Search for the cell housing the specified text and yield its (x, y) center coordinate. 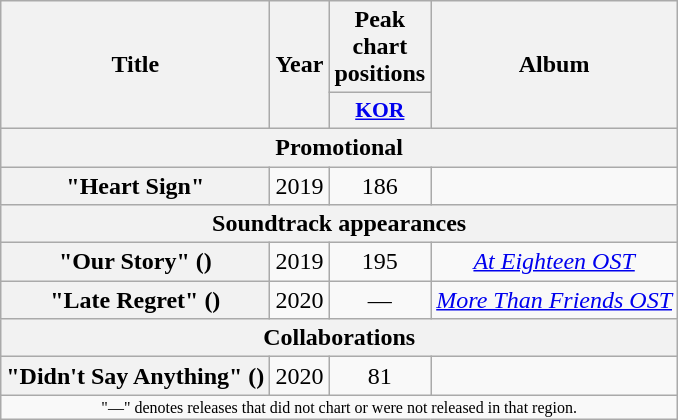
More Than Friends OST (554, 300)
Album (554, 65)
"Late Regret" () (136, 300)
Promotional (340, 147)
"Our Story" () (136, 262)
81 (380, 376)
— (380, 300)
Collaborations (340, 338)
"Heart Sign" (136, 185)
Soundtrack appearances (340, 224)
Year (300, 65)
Peakchartpositions (380, 47)
KOR (380, 111)
At Eighteen OST (554, 262)
186 (380, 185)
"Didn't Say Anything" () (136, 376)
195 (380, 262)
"—" denotes releases that did not chart or were not released in that region. (340, 407)
Title (136, 65)
